Capture the cell that displays the provided text and extract its (x, y) central coordinate. 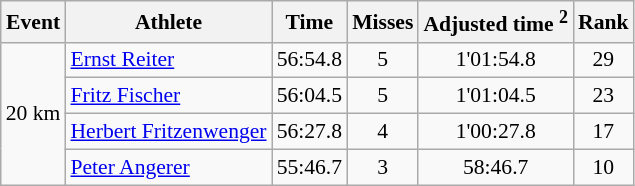
Peter Angerer (168, 167)
1'00:27.8 (496, 132)
Rank (604, 22)
Fritz Fischer (168, 96)
56:04.5 (310, 96)
1'01:54.8 (496, 60)
4 (382, 132)
Time (310, 22)
Event (34, 22)
55:46.7 (310, 167)
Adjusted time 2 (496, 22)
58:46.7 (496, 167)
Ernst Reiter (168, 60)
Athlete (168, 22)
3 (382, 167)
56:54.8 (310, 60)
29 (604, 60)
56:27.8 (310, 132)
Herbert Fritzenwenger (168, 132)
10 (604, 167)
20 km (34, 113)
17 (604, 132)
Misses (382, 22)
1'01:04.5 (496, 96)
23 (604, 96)
